Scan for the cell matching the given text and deliver its [x, y] coordinate at center. 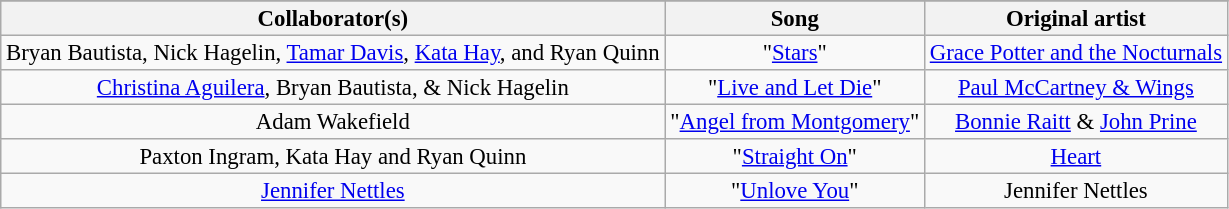
Christina Aguilera, Bryan Bautista, & Nick Hagelin [333, 88]
Original artist [1076, 18]
Paxton Ingram, Kata Hay and Ryan Quinn [333, 156]
Adam Wakefield [333, 122]
Bryan Bautista, Nick Hagelin, Tamar Davis, Kata Hay, and Ryan Quinn [333, 54]
Song [795, 18]
Paul McCartney & Wings [1076, 88]
"Live and Let Die" [795, 88]
Heart [1076, 156]
"Unlove You" [795, 192]
Collaborator(s) [333, 18]
"Stars" [795, 54]
"Straight On" [795, 156]
Bonnie Raitt & John Prine [1076, 122]
"Angel from Montgomery" [795, 122]
Grace Potter and the Nocturnals [1076, 54]
